Determine the (x, y) coordinate at the center of the cell enclosing the given text.  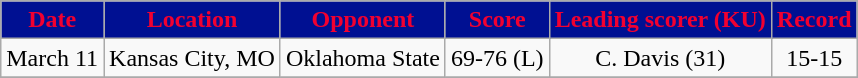
Kansas City, MO (192, 58)
69-76 (L) (497, 58)
C. Davis (31) (660, 58)
Oklahoma State (362, 58)
Location (192, 20)
Record (814, 20)
Date (52, 20)
15-15 (814, 58)
March 11 (52, 58)
Opponent (362, 20)
Score (497, 20)
Leading scorer (KU) (660, 20)
